Output the [X, Y] coordinate of the center of the cell containing the given text.  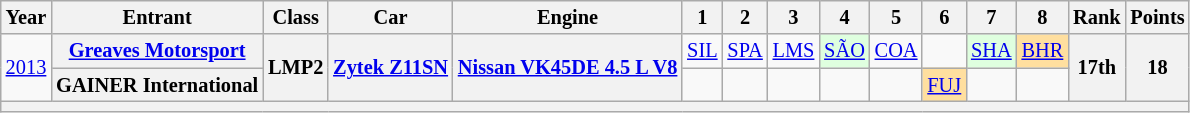
SÃO [844, 51]
Year [26, 17]
Car [390, 17]
FUJ [944, 85]
6 [944, 17]
COA [896, 51]
2013 [26, 68]
SIL [702, 51]
LMP2 [296, 68]
SHA [991, 51]
8 [1043, 17]
Greaves Motorsport [157, 51]
LMS [794, 51]
7 [991, 17]
Points [1157, 17]
4 [844, 17]
Nissan VK45DE 4.5 L V8 [568, 68]
SPA [744, 51]
Zytek Z11SN [390, 68]
Entrant [157, 17]
2 [744, 17]
Rank [1096, 17]
BHR [1043, 51]
Engine [568, 17]
18 [1157, 68]
GAINER International [157, 85]
17th [1096, 68]
5 [896, 17]
1 [702, 17]
Class [296, 17]
3 [794, 17]
